Extract the (X, Y) coordinate from the center of the cell holding the provided text.  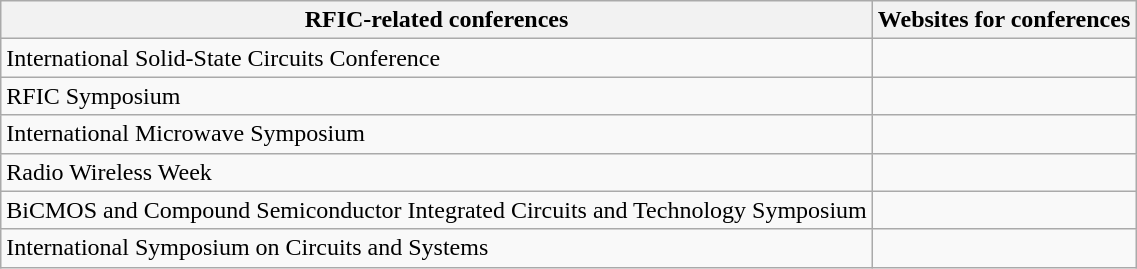
BiCMOS and Compound Semiconductor Integrated Circuits and Technology Symposium (437, 210)
International Microwave Symposium (437, 134)
RFIC Symposium (437, 96)
International Solid-State Circuits Conference (437, 58)
International Symposium on Circuits and Systems (437, 248)
Radio Wireless Week (437, 172)
Websites for conferences (1004, 20)
RFIC-related conferences (437, 20)
